Pinpoint the cell where the given text exists, returning its [X, Y] midpoint coordinate. 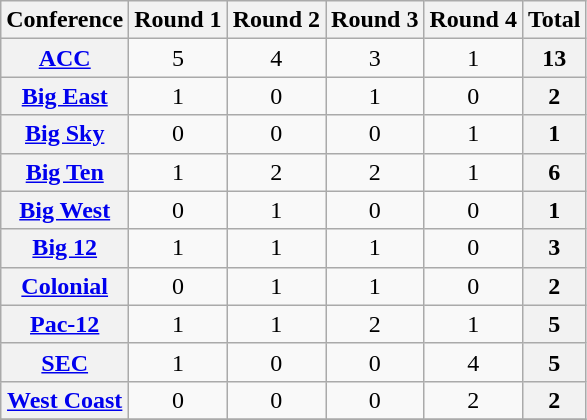
Pac-12 [65, 324]
Big East [65, 96]
6 [554, 172]
Round 2 [276, 20]
Big Sky [65, 134]
Total [554, 20]
Round 1 [178, 20]
SEC [65, 362]
Big West [65, 210]
West Coast [65, 400]
13 [554, 58]
Big 12 [65, 248]
Round 4 [473, 20]
Conference [65, 20]
Round 3 [375, 20]
Colonial [65, 286]
ACC [65, 58]
Big Ten [65, 172]
